Return [X, Y] of the center of cell containing provided text 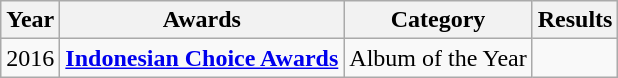
Results [575, 20]
Year [30, 20]
Indonesian Choice Awards [202, 58]
2016 [30, 58]
Awards [202, 20]
Album of the Year [438, 58]
Category [438, 20]
